Return the [X, Y] coordinate for the center point of the cell that contains the specified text.  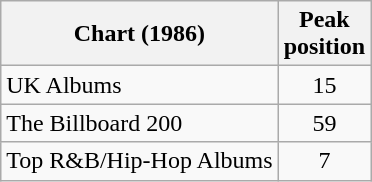
UK Albums [140, 85]
Top R&B/Hip-Hop Albums [140, 161]
15 [324, 85]
59 [324, 123]
The Billboard 200 [140, 123]
Chart (1986) [140, 34]
Peakposition [324, 34]
7 [324, 161]
